From the cell containing the given text, extract its center point as [X, Y] coordinate. 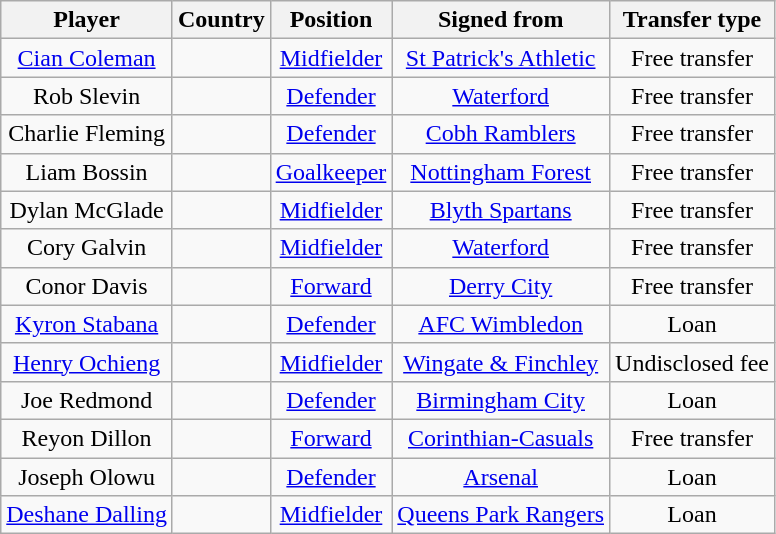
Cory Galvin [87, 248]
Conor Davis [87, 286]
Charlie Fleming [87, 134]
Derry City [501, 286]
Liam Bossin [87, 172]
Wingate & Finchley [501, 362]
Birmingham City [501, 400]
Henry Ochieng [87, 362]
Joseph Olowu [87, 477]
Nottingham Forest [501, 172]
Kyron Stabana [87, 324]
Queens Park Rangers [501, 515]
Arsenal [501, 477]
Country [221, 20]
St Patrick's Athletic [501, 58]
Goalkeeper [331, 172]
Cian Coleman [87, 58]
Rob Slevin [87, 96]
Deshane Dalling [87, 515]
Dylan McGlade [87, 210]
Cobh Ramblers [501, 134]
Corinthian-Casuals [501, 438]
Undisclosed fee [692, 362]
Joe Redmond [87, 400]
Signed from [501, 20]
Transfer type [692, 20]
AFC Wimbledon [501, 324]
Reyon Dillon [87, 438]
Position [331, 20]
Player [87, 20]
Blyth Spartans [501, 210]
